Locate the cell with the specified text and output its [x, y] center coordinate. 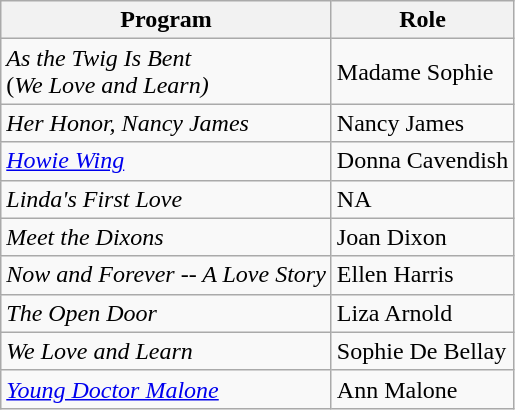
Linda's First Love [166, 199]
Ellen Harris [422, 275]
Meet the Dixons [166, 237]
Madame Sophie [422, 72]
Her Honor, Nancy James [166, 123]
Nancy James [422, 123]
Sophie De Bellay [422, 351]
Donna Cavendish [422, 161]
NA [422, 199]
We Love and Learn [166, 351]
Program [166, 20]
Ann Malone [422, 389]
The Open Door [166, 313]
Now and Forever -- A Love Story [166, 275]
As the Twig Is Bent(We Love and Learn) [166, 72]
Joan Dixon [422, 237]
Liza Arnold [422, 313]
Role [422, 20]
Young Doctor Malone [166, 389]
Howie Wing [166, 161]
